Capture the cell that displays the provided text and extract its [X, Y] central coordinate. 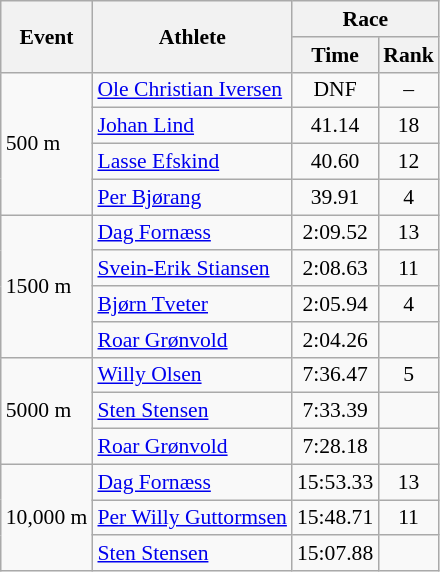
18 [408, 126]
2:09.52 [335, 233]
Per Willy Guttormsen [192, 518]
Rank [408, 55]
12 [408, 162]
DNF [335, 90]
Athlete [192, 36]
41.14 [335, 126]
2:04.26 [335, 340]
15:53.33 [335, 482]
Johan Lind [192, 126]
10,000 m [47, 518]
7:28.18 [335, 447]
15:48.71 [335, 518]
Ole Christian Iversen [192, 90]
500 m [47, 143]
1500 m [47, 286]
5 [408, 375]
Lasse Efskind [192, 162]
2:08.63 [335, 269]
Race [366, 19]
15:07.88 [335, 554]
39.91 [335, 197]
40.60 [335, 162]
7:33.39 [335, 411]
7:36.47 [335, 375]
Time [335, 55]
2:05.94 [335, 304]
Per Bjørang [192, 197]
Willy Olsen [192, 375]
5000 m [47, 410]
– [408, 90]
Bjørn Tveter [192, 304]
Svein-Erik Stiansen [192, 269]
Event [47, 36]
